From the cell containing the given text, extract its center point as [x, y] coordinate. 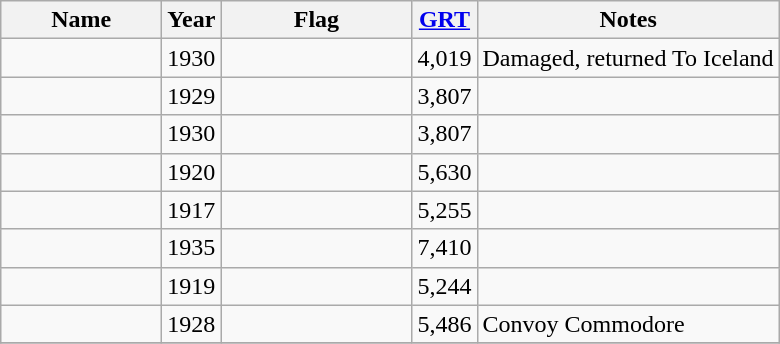
GRT [444, 20]
Damaged, returned To Iceland [628, 58]
Notes [628, 20]
Year [192, 20]
1929 [192, 96]
4,019 [444, 58]
5,244 [444, 286]
1920 [192, 172]
7,410 [444, 248]
Name [82, 20]
1935 [192, 248]
Convoy Commodore [628, 324]
1928 [192, 324]
5,630 [444, 172]
1919 [192, 286]
Flag [316, 20]
5,255 [444, 210]
1917 [192, 210]
5,486 [444, 324]
